Locate the cell with the specified text and output its (X, Y) center coordinate. 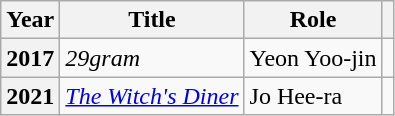
Yeon Yoo-jin (313, 58)
Title (152, 20)
2021 (30, 96)
29gram (152, 58)
Role (313, 20)
Year (30, 20)
2017 (30, 58)
Jo Hee-ra (313, 96)
The Witch's Diner (152, 96)
